Search for the cell housing the specified text and yield its (x, y) center coordinate. 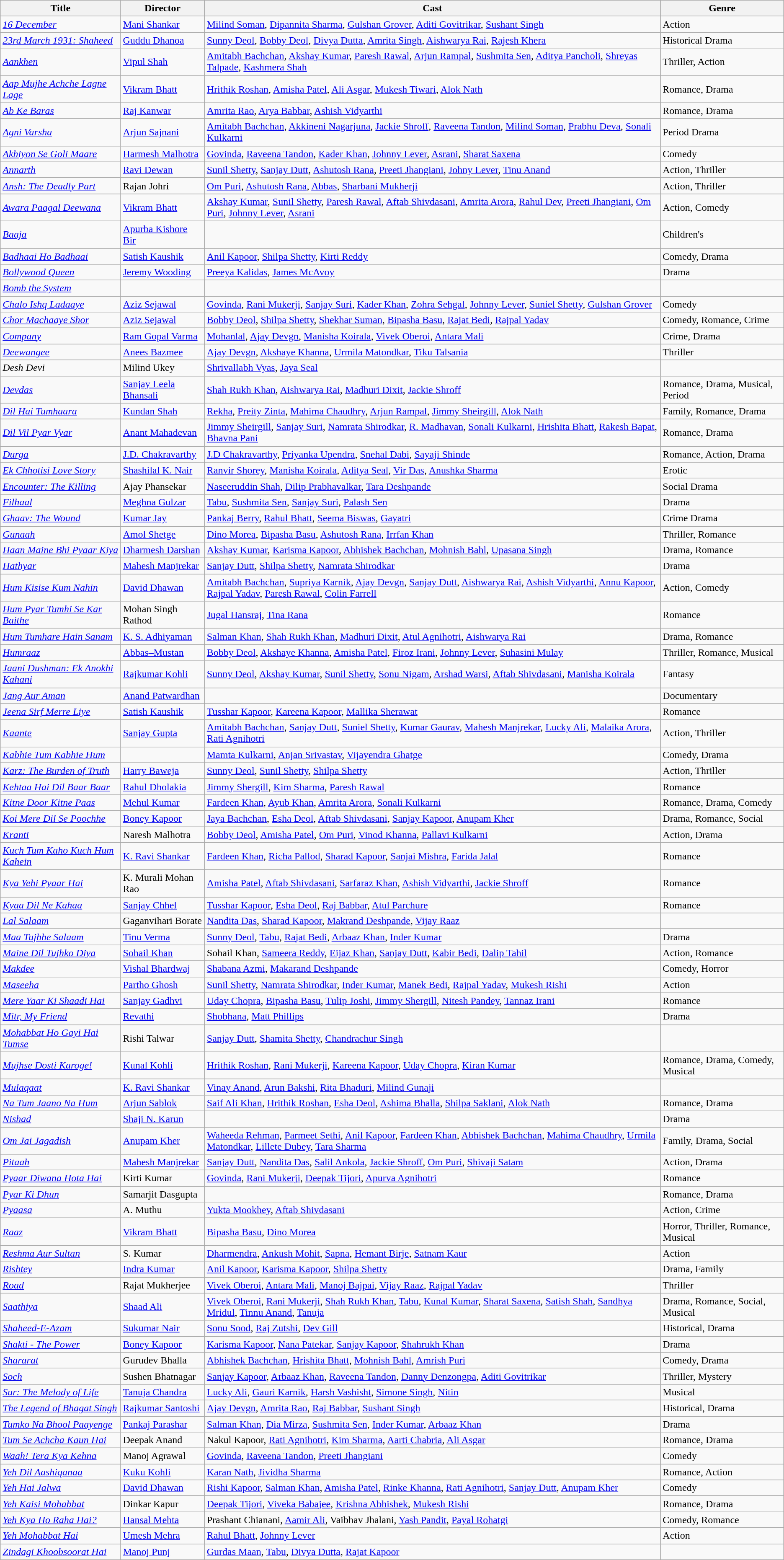
Mulaqaat (60, 1087)
Manoj Agrawal (162, 1456)
Kaante (60, 733)
Children's (722, 235)
Desh Devi (60, 368)
Jang Aur Aman (60, 696)
Gurdas Maan, Tabu, Divya Dutta, Rajat Kapoor (432, 1552)
Kya Yehi Pyaar Hai (60, 883)
Naresh Malhotra (162, 834)
Historical Drama (722, 40)
Bomb the System (60, 288)
Gaganvihari Borate (162, 921)
Ansh: The Deadly Part (60, 186)
Durga (60, 454)
Kitne Door Kitne Paas (60, 802)
Thriller, Romance (722, 534)
Arjun Sablok (162, 1103)
Sanjay Leela Bhansali (162, 390)
Shobhana, Matt Phillips (432, 1017)
Erotic (722, 470)
Sunil Shetty, Namrata Shirodkar, Inder Kumar, Manek Bedi, Rajpal Yadav, Mukesh Rishi (432, 985)
Hathyar (60, 566)
Kunal Kohli (162, 1065)
Govinda, Raveena Tandon, Preeti Jhangiani (432, 1456)
Action, Romance (722, 953)
Badhaai Ho Badhaai (60, 256)
Sanjay Dutt, Nandita Das, Salil Ankola, Jackie Shroff, Om Puri, Shivaji Satam (432, 1162)
Ram Gopal Varma (162, 336)
Anand Patwardhan (162, 696)
Bobby Deol, Shilpa Shetty, Shekhar Suman, Bipasha Basu, Rajat Bedi, Rajpal Yadav (432, 320)
Sanjay Gupta (162, 733)
Sanjay Dutt, Shilpa Shetty, Namrata Shirodkar (432, 566)
Haan Maine Bhi Pyaar Kiya (60, 550)
J.D. Chakravarthy (162, 454)
Kehtaa Hai Dil Baar Baar (60, 786)
Meghna Gulzar (162, 502)
Yeh Dil Aashiqanaa (60, 1472)
Rajkumar Kohli (162, 674)
Karisma Kapoor, Nana Patekar, Sanjay Kapoor, Shahrukh Khan (432, 1344)
Vinay Anand, Arun Bakshi, Rita Bhaduri, Milind Gunaji (432, 1087)
Salman Khan, Shah Rukh Khan, Madhuri Dixit, Atul Agnihotri, Aishwarya Rai (432, 636)
Bollywood Queen (60, 272)
Zindagi Khoobsoorat Hai (60, 1552)
Shaji N. Karun (162, 1119)
Dil Hai Tumhaara (60, 411)
Tum Se Achcha Kaun Hai (60, 1440)
23rd March 1931: Shaheed (60, 40)
Mujhse Dosti Karoge! (60, 1065)
Baaja (60, 235)
Anil Kapoor, Shilpa Shetty, Kirti Reddy (432, 256)
Documentary (722, 696)
Mohan Singh Rathod (162, 615)
Genre (722, 8)
Fardeen Khan, Richa Pallod, Sharad Kapoor, Sanjai Mishra, Farida Jalal (432, 856)
Yeh Hai Jalwa (60, 1488)
Amol Shetge (162, 534)
Anupam Kher (162, 1141)
Maa Tujhhe Salaam (60, 937)
Rishi Kapoor, Salman Khan, Amisha Patel, Rinke Khanna, Rati Agnihotri, Sanjay Dutt, Anupam Kher (432, 1488)
Rahul Dholakia (162, 786)
Harry Baweja (162, 771)
Pankaj Parashar (162, 1424)
Thriller, Romance, Musical (722, 652)
Period Drama (722, 132)
K. S. Adhiyaman (162, 636)
Om Jai Jagadish (60, 1141)
Yeh Kaisi Mohabbat (60, 1504)
Govinda, Raveena Tandon, Kader Khan, Johnny Lever, Asrani, Sharat Saxena (432, 154)
Family, Romance, Drama (722, 411)
Guddu Dhanoa (162, 40)
Harmesh Malhotra (162, 154)
Sohail Khan, Sameera Reddy, Eijaz Khan, Sanjay Dutt, Kabir Bedi, Dalip Tahil (432, 953)
Dharmesh Darshan (162, 550)
Mohabbat Ho Gayi Hai Tumse (60, 1038)
Humraaz (60, 652)
Vivek Oberoi, Rani Mukerji, Shah Rukh Khan, Tabu, Kunal Kumar, Sharat Saxena, Satish Shah, Sandhya Mridul, Tinnu Anand, Tanuja (432, 1306)
Amrita Rao, Arya Babbar, Ashish Vidyarthi (432, 111)
Karz: The Burden of Truth (60, 771)
Amitabh Bachchan, Sanjay Dutt, Suniel Shetty, Kumar Gaurav, Mahesh Manjrekar, Lucky Ali, Malaika Arora, Rati Agnihotri (432, 733)
Amitabh Bachchan, Akkineni Nagarjuna, Jackie Shroff, Raveena Tandon, Milind Soman, Prabhu Deva, Sonali Kulkarni (432, 132)
Road (60, 1285)
Akhiyon Se Goli Maare (60, 154)
Deepak Tijori, Viveka Babajee, Krishna Abhishek, Mukesh Rishi (432, 1504)
Manoj Punj (162, 1552)
Ajay Devgn, Akshaye Khanna, Urmila Matondkar, Tiku Talsania (432, 352)
Revathi (162, 1017)
Romance, Action, Drama (722, 454)
The Legend of Bhagat Singh (60, 1408)
Hrithik Roshan, Rani Mukerji, Kareena Kapoor, Uday Chopra, Kiran Kumar (432, 1065)
Waah! Tera Kya Kehna (60, 1456)
Rekha, Preity Zinta, Mahima Chaudhry, Arjun Rampal, Jimmy Sheirgill, Alok Nath (432, 411)
Jaya Bachchan, Esha Deol, Aftab Shivdasani, Sanjay Kapoor, Anupam Kher (432, 818)
Nishad (60, 1119)
Rishi Talwar (162, 1038)
Abhishek Bachchan, Hrishita Bhatt, Mohnish Bahl, Amrish Puri (432, 1360)
J.D Chakravarthy, Priyanka Upendra, Snehal Dabi, Sayaji Shinde (432, 454)
Devdas (60, 390)
Nakul Kapoor, Rati Agnihotri, Kim Sharma, Aarti Chabria, Ali Asgar (432, 1440)
Mitr, My Friend (60, 1017)
Horror, Thriller, Romance, Musical (722, 1232)
Reshma Aur Sultan (60, 1253)
Ranvir Shorey, Manisha Koirala, Aditya Seal, Vir Das, Anushka Sharma (432, 470)
Lucky Ali, Gauri Karnik, Harsh Vashisht, Simone Singh, Nitin (432, 1392)
Sanjay Gadhvi (162, 1001)
Shashilal K. Nair (162, 470)
Encounter: The Killing (60, 486)
Mohanlal, Ajay Devgn, Manisha Koirala, Vivek Oberoi, Antara Mali (432, 336)
Waheeda Rehman, Parmeet Sethi, Anil Kapoor, Fardeen Khan, Abhishek Bachchan, Mahima Chaudhry, Urmila Matondkar, Lillete Dubey, Tara Sharma (432, 1141)
Tanuja Chandra (162, 1392)
Kundan Shah (162, 411)
Gurudev Bhalla (162, 1360)
Kumar Jay (162, 518)
Romance, Action (722, 1472)
Vivek Oberoi, Antara Mali, Manoj Bajpai, Vijay Raaz, Rajpal Yadav (432, 1285)
Yukta Mookhey, Aftab Shivdasani (432, 1210)
Sohail Khan (162, 953)
Anil Kapoor, Karisma Kapoor, Shilpa Shetty (432, 1269)
Makdee (60, 969)
Nandita Das, Sharad Kapoor, Makrand Deshpande, Vijay Raaz (432, 921)
Om Puri, Ashutosh Rana, Abbas, Sharbani Mukherji (432, 186)
Uday Chopra, Bipasha Basu, Tulip Joshi, Jimmy Shergill, Nitesh Pandey, Tannaz Irani (432, 1001)
Shararat (60, 1360)
Vishal Bhardwaj (162, 969)
Sunny Deol, Bobby Deol, Divya Dutta, Amrita Singh, Aishwarya Rai, Rajesh Khera (432, 40)
Umesh Mehra (162, 1536)
Sunny Deol, Sunil Shetty, Shilpa Shetty (432, 771)
Sunil Shetty, Sanjay Dutt, Ashutosh Rana, Preeti Jhangiani, Johny Lever, Tinu Anand (432, 170)
Milind Ukey (162, 368)
Sanjay Chhel (162, 905)
Koi Mere Dil Se Poochhe (60, 818)
Fardeen Khan, Ayub Khan, Amrita Arora, Sonali Kulkarni (432, 802)
Raj Kanwar (162, 111)
Mere Yaar Ki Shaadi Hai (60, 1001)
Kabhie Tum Kabhie Hum (60, 755)
Bipasha Basu, Dino Morea (432, 1232)
Dil Vil Pyar Vyar (60, 432)
Akshay Kumar, Sunil Shetty, Paresh Rawal, Aftab Shivdasani, Amrita Arora, Rahul Dev, Preeti Jhangiani, Om Puri, Johnny Lever, Asrani (432, 207)
16 December (60, 24)
Ek Chhotisi Love Story (60, 470)
Preeya Kalidas, James McAvoy (432, 272)
Maine Dil Tujhko Diya (60, 953)
Rajkumar Santoshi (162, 1408)
Sunny Deol, Akshay Kumar, Sunil Shetty, Sonu Nigam, Arshad Warsi, Aftab Shivdasani, Manisha Koirala (432, 674)
Kuch Tum Kaho Kuch Hum Kahein (60, 856)
Bobby Deol, Amisha Patel, Om Puri, Vinod Khanna, Pallavi Kulkarni (432, 834)
Musical (722, 1392)
Jeena Sirf Merre Liye (60, 711)
Rajat Mukherjee (162, 1285)
Hum Kisise Kum Nahin (60, 587)
Sonu Sood, Raj Zutshi, Dev Gill (432, 1328)
Sanjay Dutt, Shamita Shetty, Chandrachur Singh (432, 1038)
Action, Crime (722, 1210)
Family, Drama, Social (722, 1141)
Pyaar Diwana Hota Hai (60, 1178)
Salman Khan, Dia Mirza, Sushmita Sen, Inder Kumar, Arbaaz Khan (432, 1424)
Fantasy (722, 674)
Yeh Kya Ho Raha Hai? (60, 1520)
Thriller, Mystery (722, 1376)
Govinda, Rani Mukerji, Sanjay Suri, Kader Khan, Zohra Sehgal, Johnny Lever, Suniel Shetty, Gulshan Grover (432, 304)
Kirti Kumar (162, 1178)
Anant Mahadevan (162, 432)
Company (60, 336)
Drama, Family (722, 1269)
Deepak Anand (162, 1440)
Agni Varsha (60, 132)
Mamta Kulkarni, Anjan Srivastav, Vijayendra Ghatge (432, 755)
Amisha Patel, Aftab Shivdasani, Sarfaraz Khan, Ashish Vidyarthi, Jackie Shroff (432, 883)
Hrithik Roshan, Amisha Patel, Ali Asgar, Mukesh Tiwari, Alok Nath (432, 89)
Ghaav: The Wound (60, 518)
Sukumar Nair (162, 1328)
Comedy, Romance, Crime (722, 320)
Comedy, Horror (722, 969)
Awara Paagal Deewana (60, 207)
Dino Morea, Bipasha Basu, Ashutosh Rana, Irrfan Khan (432, 534)
Jimmy Shergill, Kim Sharma, Paresh Rawal (432, 786)
Abbas–Mustan (162, 652)
Hum Pyar Tumhi Se Kar Baithe (60, 615)
Shabana Azmi, Makarand Deshpande (432, 969)
Rishtey (60, 1269)
Social Drama (722, 486)
Tinu Verma (162, 937)
Tabu, Sushmita Sen, Sanjay Suri, Palash Sen (432, 502)
Drama, Romance, Social (722, 818)
Filhaal (60, 502)
Thriller, Action (722, 62)
Raaz (60, 1232)
Vipul Shah (162, 62)
Rahul Bhatt, Johnny Lever (432, 1536)
Ravi Dewan (162, 170)
Hum Tumhare Hain Sanam (60, 636)
Annarth (60, 170)
Pyaasa (60, 1210)
Romance, Drama, Comedy (722, 802)
Samarjit Dasgupta (162, 1194)
Title (60, 8)
Rajan Johri (162, 186)
Shaheed-E-Azam (60, 1328)
Shrivallabh Vyas, Jaya Seal (432, 368)
Anees Bazmee (162, 352)
Ajay Devgn, Amrita Rao, Raj Babbar, Sushant Singh (432, 1408)
Amitabh Bachchan, Supriya Karnik, Ajay Devgn, Sanjay Dutt, Aishwarya Rai, Ashish Vidyarthi, Annu Kapoor, Rajpal Yadav, Paresh Rawal, Colin Farrell (432, 587)
Sanjay Kapoor, Arbaaz Khan, Raveena Tandon, Danny Denzongpa, Aditi Govitrikar (432, 1376)
Drama, Romance, Social, Musical (722, 1306)
Partho Ghosh (162, 985)
Ab Ke Baras (60, 111)
Mani Shankar (162, 24)
Crime Drama (722, 518)
Saathiya (60, 1306)
Kranti (60, 834)
Jugal Hansraj, Tina Rana (432, 615)
Soch (60, 1376)
Romance, Drama, Musical, Period (722, 390)
Jimmy Sheirgill, Sanjay Suri, Namrata Shirodkar, R. Madhavan, Sonali Kulkarni, Hrishita Bhatt, Rakesh Bapat, Bhavna Pani (432, 432)
Mehul Kumar (162, 802)
S. Kumar (162, 1253)
A. Muthu (162, 1210)
Naseeruddin Shah, Dilip Prabhavalkar, Tara Deshpande (432, 486)
Pankaj Berry, Rahul Bhatt, Seema Biswas, Gayatri (432, 518)
Arjun Sajnani (162, 132)
Kuku Kohli (162, 1472)
Crime, Drama (722, 336)
Tumko Na Bhool Paayenge (60, 1424)
Romance, Drama, Comedy, Musical (722, 1065)
Hansal Mehta (162, 1520)
Chalo Ishq Ladaaye (60, 304)
Comedy, Romance (722, 1520)
Milind Soman, Dipannita Sharma, Gulshan Grover, Aditi Govitrikar, Sushant Singh (432, 24)
Indra Kumar (162, 1269)
Na Tum Jaano Na Hum (60, 1103)
Akshay Kumar, Karisma Kapoor, Abhishek Bachchan, Mohnish Bahl, Upasana Singh (432, 550)
Tusshar Kapoor, Kareena Kapoor, Mallika Sherawat (432, 711)
Cast (432, 8)
Maseeha (60, 985)
Dinkar Kapur (162, 1504)
Apurba Kishore Bir (162, 235)
Aankhen (60, 62)
Aap Mujhe Achche Lagne Lage (60, 89)
Sunny Deol, Tabu, Rajat Bedi, Arbaaz Khan, Inder Kumar (432, 937)
Director (162, 8)
Chor Machaaye Shor (60, 320)
Karan Nath, Jividha Sharma (432, 1472)
Deewangee (60, 352)
Kyaa Dil Ne Kahaa (60, 905)
Sushen Bhatnagar (162, 1376)
Amitabh Bachchan, Akshay Kumar, Paresh Rawal, Arjun Rampal, Sushmita Sen, Aditya Pancholi, Shreyas Talpade, Kashmera Shah (432, 62)
Dharmendra, Ankush Mohit, Sapna, Hemant Birje, Satnam Kaur (432, 1253)
Saif Ali Khan, Hrithik Roshan, Esha Deol, Ashima Bhalla, Shilpa Saklani, Alok Nath (432, 1103)
Gunaah (60, 534)
Shaad Ali (162, 1306)
Bobby Deol, Akshaye Khanna, Amisha Patel, Firoz Irani, Johnny Lever, Suhasini Mulay (432, 652)
Tusshar Kapoor, Esha Deol, Raj Babbar, Atul Parchure (432, 905)
Govinda, Rani Mukerji, Deepak Tijori, Apurva Agnihotri (432, 1178)
Sur: The Melody of Life (60, 1392)
Lal Salaam (60, 921)
Shakti - The Power (60, 1344)
Jeremy Wooding (162, 272)
Ajay Phansekar (162, 486)
Pitaah (60, 1162)
Jaani Dushman: Ek Anokhi Kahani (60, 674)
Pyar Ki Dhun (60, 1194)
Shah Rukh Khan, Aishwarya Rai, Madhuri Dixit, Jackie Shroff (432, 390)
Prashant Chianani, Aamir Ali, Vaibhav Jhalani, Yash Pandit, Payal Rohatgi (432, 1520)
K. Murali Mohan Rao (162, 883)
Yeh Mohabbat Hai (60, 1536)
